Determine the [X, Y] coordinate at the center of the cell enclosing the given text.  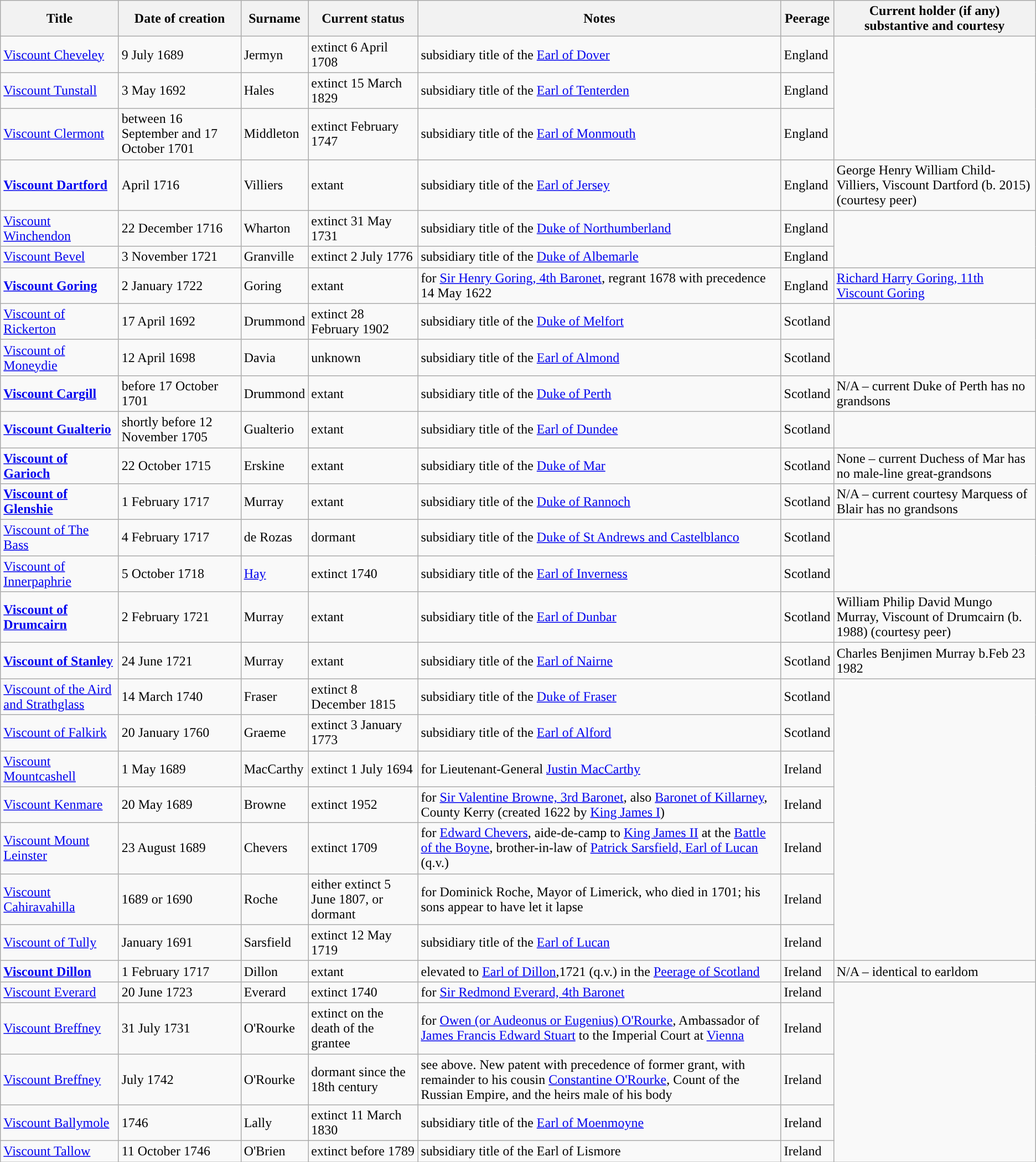
subsidiary title of the Earl of Alford [599, 733]
Jermyn [274, 54]
for Edward Chevers, aide-de-camp to King James II at the Battle of the Boyne, brother-in-law of Patrick Sarsfield, Earl of Lucan (q.v.) [599, 848]
subsidiary title of the Duke of Albemarle [599, 257]
Everard [274, 992]
Peerage [807, 19]
Fraser [274, 696]
dormant since the 18th century [363, 1080]
Viscount Dillon [60, 971]
4 February 1717 [179, 538]
1 May 1689 [179, 768]
subsidiary title of the Duke of Northumberland [599, 228]
22 October 1715 [179, 465]
shortly before 12 November 1705 [179, 430]
MacCarthy [274, 768]
extinct 11 March 1830 [363, 1123]
subsidiary title of the Earl of Dover [599, 54]
22 December 1716 [179, 228]
Viscount of Garioch [60, 465]
12 April 1698 [179, 358]
17 April 1692 [179, 321]
Viscount Mount Leinster [60, 848]
either extinct 5 June 1807, or dormant [363, 899]
subsidiary title of the Earl of Moenmoyne [599, 1123]
Viscount of Glenshie [60, 502]
unknown [363, 358]
Lally [274, 1123]
Viscount Dartford [60, 185]
2 February 1721 [179, 617]
Viscount Clermont [60, 134]
20 May 1689 [179, 805]
for Sir Henry Goring, 4th Baronet, regrant 1678 with precedence 14 May 1622 [599, 286]
for Lieutenant-General Justin MacCarthy [599, 768]
20 January 1760 [179, 733]
April 1716 [179, 185]
subsidiary title of the Duke of Perth [599, 393]
Viscount of Stanley [60, 661]
subsidiary title of the Earl of Lucan [599, 942]
Viscount Gualterio [60, 430]
extinct 1952 [363, 805]
Gualterio [274, 430]
before 17 October 1701 [179, 393]
dormant [363, 538]
between 16 September and 17 October 1701 [179, 134]
elevated to Earl of Dillon,1721 (q.v.) in the Peerage of Scotland [599, 971]
subsidiary title of the Duke of St Andrews and Castelblanco [599, 538]
Viscount of Tully [60, 942]
subsidiary title of the Duke of Rannoch [599, 502]
Hay [274, 574]
Erskine [274, 465]
extinct on the death of the grantee [363, 1028]
Viscount of Innerpaphrie [60, 574]
Viscount of Drumcairn [60, 617]
Viscount Cargill [60, 393]
subsidiary title of the Earl of Nairne [599, 661]
extinct 6 April 1708 [363, 54]
subsidiary title of the Earl of Tenterden [599, 91]
Chevers [274, 848]
Viscount of Moneydie [60, 358]
extinct 3 January 1773 [363, 733]
Viscount Cheveley [60, 54]
George Henry William Child-Villiers, Viscount Dartford (b. 2015) (courtesy peer) [934, 185]
9 July 1689 [179, 54]
11 October 1746 [179, 1151]
July 1742 [179, 1080]
Viscount of The Bass [60, 538]
subsidiary title of the Earl of Dundee [599, 430]
Middleton [274, 134]
Viscount of Falkirk [60, 733]
Villiers [274, 185]
Viscount Ballymole [60, 1123]
Granville [274, 257]
Wharton [274, 228]
extinct before 1789 [363, 1151]
January 1691 [179, 942]
Davia [274, 358]
William Philip David Mungo Murray, Viscount of Drumcairn (b. 1988) (courtesy peer) [934, 617]
3 November 1721 [179, 257]
de Rozas [274, 538]
Sarsfield [274, 942]
Graeme [274, 733]
Roche [274, 899]
Notes [599, 19]
extinct 31 May 1731 [363, 228]
Viscount Goring [60, 286]
Goring [274, 286]
for Dominick Roche, Mayor of Limerick, who died in 1701; his sons appear to have let it lapse [599, 899]
extinct 28 February 1902 [363, 321]
subsidiary title of the Earl of Almond [599, 358]
Date of creation [179, 19]
Viscount Everard [60, 992]
Dillon [274, 971]
subsidiary title of the Earl of Lismore [599, 1151]
3 May 1692 [179, 91]
O'Brien [274, 1151]
5 October 1718 [179, 574]
Surname [274, 19]
for Owen (or Audeonus or Eugenius) O'Rourke, Ambassador of James Francis Edward Stuart to the Imperial Court at Vienna [599, 1028]
Hales [274, 91]
Richard Harry Goring, 11th Viscount Goring [934, 286]
2 January 1722 [179, 286]
24 June 1721 [179, 661]
Title [60, 19]
extinct 12 May 1719 [363, 942]
subsidiary title of the Duke of Fraser [599, 696]
Current holder (if any) substantive and courtesy [934, 19]
subsidiary title of the Earl of Dunbar [599, 617]
subsidiary title of the Earl of Inverness [599, 574]
None – current Duchess of Mar has no male-line great-grandsons [934, 465]
extinct February 1747 [363, 134]
Viscount of Rickerton [60, 321]
extinct 1709 [363, 848]
1689 or 1690 [179, 899]
subsidiary title of the Duke of Melfort [599, 321]
for Sir Valentine Browne, 3rd Baronet, also Baronet of Killarney, County Kerry (created 1622 by King James I) [599, 805]
Viscount Tallow [60, 1151]
extinct 8 December 1815 [363, 696]
Viscount Winchendon [60, 228]
subsidiary title of the Earl of Jersey [599, 185]
Charles Benjimen Murray b.Feb 23 1982 [934, 661]
23 August 1689 [179, 848]
1746 [179, 1123]
Viscount Bevel [60, 257]
subsidiary title of the Duke of Mar [599, 465]
Viscount Mountcashell [60, 768]
Viscount Tunstall [60, 91]
Viscount of the Aird and Strathglass [60, 696]
31 July 1731 [179, 1028]
Viscount Cahiravahilla [60, 899]
extinct 2 July 1776 [363, 257]
extinct 15 March 1829 [363, 91]
extinct 1 July 1694 [363, 768]
N/A – identical to earldom [934, 971]
N/A – current courtesy Marquess of Blair has no grandsons [934, 502]
subsidiary title of the Earl of Monmouth [599, 134]
Current status [363, 19]
for Sir Redmond Everard, 4th Baronet [599, 992]
N/A – current Duke of Perth has no grandsons [934, 393]
Viscount Kenmare [60, 805]
20 June 1723 [179, 992]
Browne [274, 805]
14 March 1740 [179, 696]
